Scan for the cell matching the given text and deliver its (X, Y) coordinate at center. 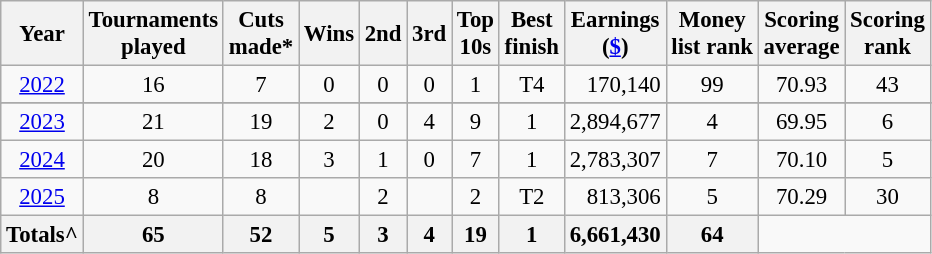
813,306 (615, 197)
Scoringrank (888, 34)
69.95 (802, 122)
52 (260, 235)
16 (153, 85)
Cuts made* (260, 34)
Top 10s (476, 34)
T2 (532, 197)
20 (153, 160)
T4 (532, 85)
Best finish (532, 34)
Moneylist rank (712, 34)
21 (153, 122)
Scoring average (802, 34)
2nd (382, 34)
70.93 (802, 85)
64 (712, 235)
Wins (330, 34)
9 (476, 122)
2024 (42, 160)
6 (888, 122)
Tournaments played (153, 34)
43 (888, 85)
2,783,307 (615, 160)
65 (153, 235)
2025 (42, 197)
70.29 (802, 197)
6,661,430 (615, 235)
Totals^ (42, 235)
30 (888, 197)
70.10 (802, 160)
18 (260, 160)
3rd (430, 34)
2022 (42, 85)
2,894,677 (615, 122)
2023 (42, 122)
Earnings($) (615, 34)
99 (712, 85)
Year (42, 34)
170,140 (615, 85)
